Provide the (x, y) coordinate of the cell's center where the given text is located.  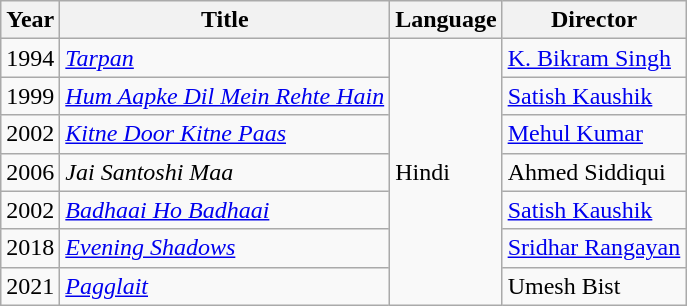
Hindi (446, 172)
Ahmed Siddiqui (594, 172)
Year (30, 20)
2006 (30, 172)
Kitne Door Kitne Paas (225, 134)
Sridhar Rangayan (594, 248)
2018 (30, 248)
Director (594, 20)
Umesh Bist (594, 286)
1999 (30, 96)
Language (446, 20)
Mehul Kumar (594, 134)
Pagglait (225, 286)
1994 (30, 58)
Tarpan (225, 58)
Hum Aapke Dil Mein Rehte Hain (225, 96)
2021 (30, 286)
Badhaai Ho Badhaai (225, 210)
K. Bikram Singh (594, 58)
Jai Santoshi Maa (225, 172)
Title (225, 20)
Evening Shadows (225, 248)
